Scan for the cell matching the given text and deliver its (X, Y) coordinate at center. 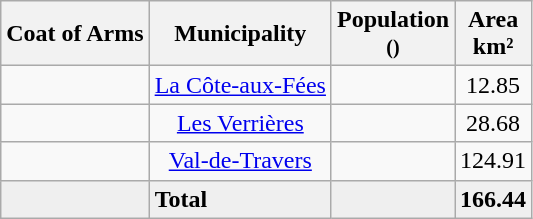
124.91 (494, 161)
28.68 (494, 123)
Population() (392, 34)
Les Verrières (240, 123)
Municipality (240, 34)
Area km² (494, 34)
Val-de-Travers (240, 161)
12.85 (494, 85)
Total (240, 199)
166.44 (494, 199)
La Côte-aux-Fées (240, 85)
Coat of Arms (75, 34)
